Determine the (x, y) coordinate at the center of the cell enclosing the given text.  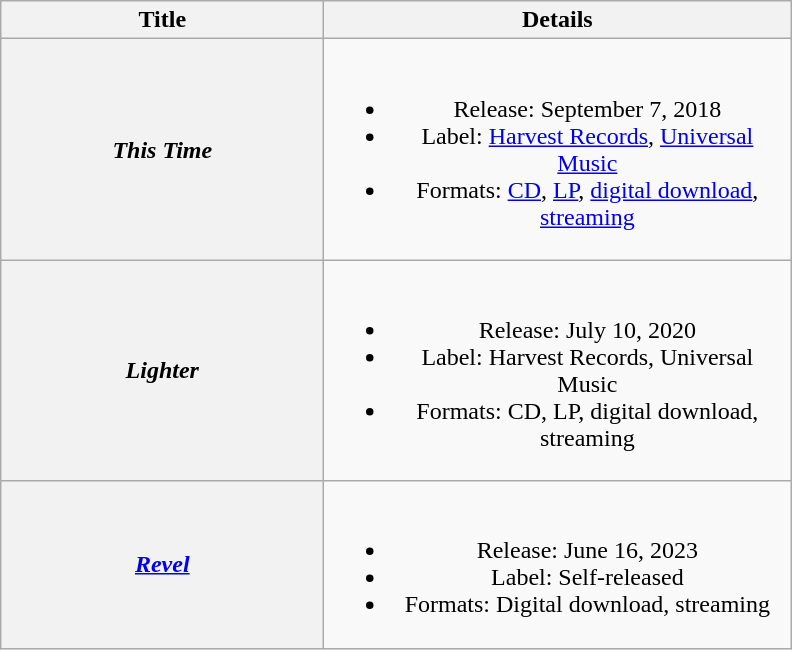
Release: June 16, 2023Label: Self-releasedFormats: Digital download, streaming (558, 564)
Release: July 10, 2020Label: Harvest Records, Universal MusicFormats: CD, LP, digital download, streaming (558, 370)
Title (162, 20)
Revel (162, 564)
This Time (162, 150)
Release: September 7, 2018Label: Harvest Records, Universal MusicFormats: CD, LP, digital download, streaming (558, 150)
Lighter (162, 370)
Details (558, 20)
